Identify which cell holds the provided text, then report its (X, Y) central coordinate. 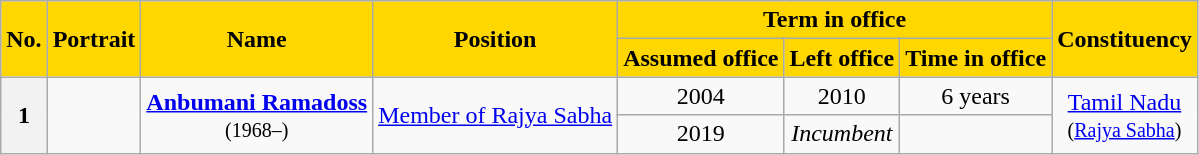
Position (496, 39)
Left office (842, 58)
Member of Rajya Sabha (496, 115)
Portrait (94, 39)
Name (257, 39)
6 years (976, 96)
Term in office (835, 20)
Tamil Nadu(Rajya Sabha) (1125, 115)
2010 (842, 96)
2004 (701, 96)
Anbumani Ramadoss(1968–) (257, 115)
Time in office (976, 58)
2019 (701, 134)
Constituency (1125, 39)
No. (24, 39)
Incumbent (842, 134)
Assumed office (701, 58)
1 (24, 115)
